Return the (X, Y) coordinate for the center point of the cell that contains the specified text.  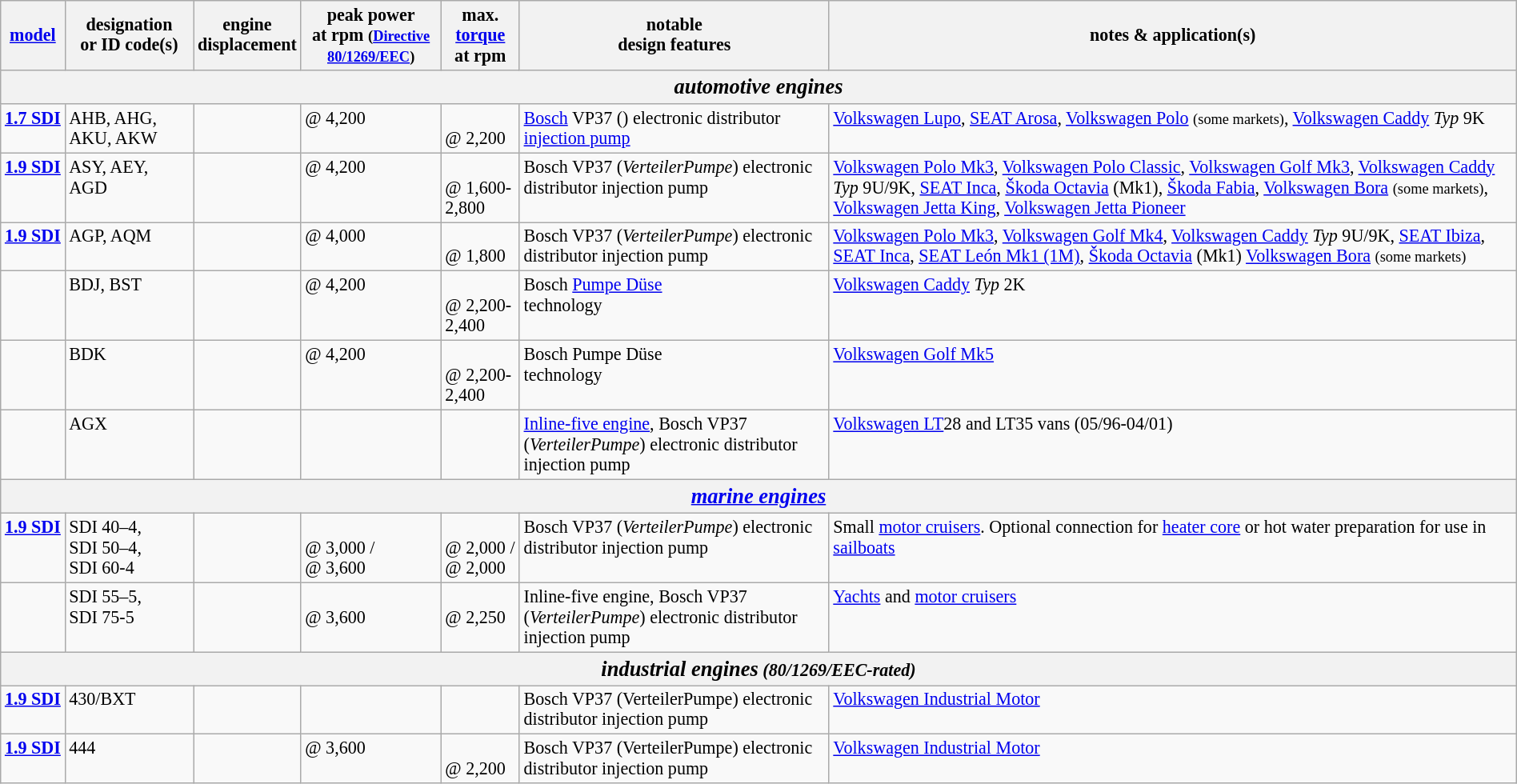
BDK (130, 374)
1.7 SDI (33, 128)
notabledesign features (674, 35)
@ 3,000 / @ 3,600 (371, 547)
SDI 55–5,SDI 75-5 (130, 618)
automotive engines (758, 86)
Volkswagen Golf Mk5 (1173, 374)
Volkswagen Caddy Typ 2K (1173, 306)
peak powerat rpm (Directive 80/1269/EEC) (371, 35)
enginedisplacement (247, 35)
@ 4,000 (371, 246)
industrial engines (80/1269/EEC-rated) (758, 668)
@ 2,000 / @ 2,000 (480, 547)
designationor ID code(s) (130, 35)
Small motor cruisers. Optional connection for heater core or hot water preparation for use in sailboats (1173, 547)
@ 1,600-2,800 (480, 187)
@ 2,250 (480, 618)
BDJ, BST (130, 306)
model (33, 35)
AGP, AQM (130, 246)
Bosch VP37 () electronic distributor injection pump (674, 128)
AHB, AHG, AKU, AKW (130, 128)
Yachts and motor cruisers (1173, 618)
AGX (130, 445)
Volkswagen LT28 and LT35 vans (05/96-04/01) (1173, 445)
ASY, AEY, AGD (130, 187)
SDI 40–4,SDI 50–4,SDI 60-4 (130, 547)
max. torqueat rpm (480, 35)
Volkswagen Lupo, SEAT Arosa, Volkswagen Polo (some markets), Volkswagen Caddy Typ 9K (1173, 128)
444 (130, 758)
430/BXT (130, 709)
notes & application(s) (1173, 35)
marine engines (758, 496)
@ 1,800 (480, 246)
